Determine the [X, Y] coordinate at the center of the cell enclosing the given text.  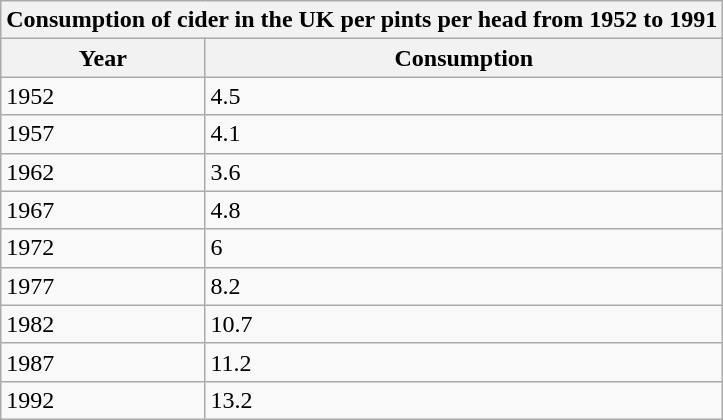
4.8 [464, 210]
Consumption [464, 58]
4.1 [464, 134]
1957 [103, 134]
1962 [103, 172]
Year [103, 58]
4.5 [464, 96]
1982 [103, 324]
1967 [103, 210]
1977 [103, 286]
8.2 [464, 286]
Consumption of cider in the UK per pints per head from 1952 to 1991 [362, 20]
10.7 [464, 324]
1972 [103, 248]
11.2 [464, 362]
1992 [103, 400]
13.2 [464, 400]
1952 [103, 96]
1987 [103, 362]
3.6 [464, 172]
6 [464, 248]
